Output the (X, Y) coordinate of the center of the cell containing the given text.  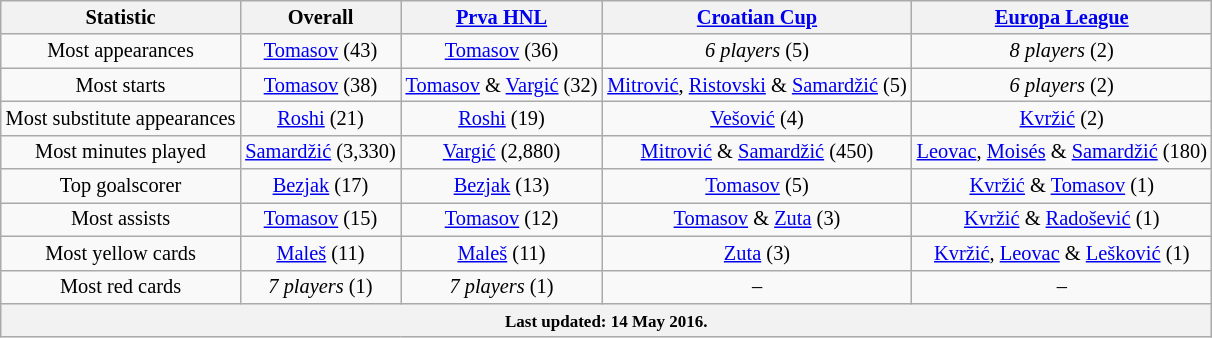
Tomasov & Vargić (32) (502, 85)
Croatian Cup (756, 17)
Top goalscorer (121, 186)
Kvržić & Tomasov (1) (1062, 186)
Vargić (2,880) (502, 152)
Tomasov (15) (320, 219)
Tomasov (12) (502, 219)
Most red cards (121, 287)
Most yellow cards (121, 253)
Tomasov & Zuta (3) (756, 219)
Statistic (121, 17)
Tomasov (38) (320, 85)
Kvržić & Radošević (1) (1062, 219)
Most starts (121, 85)
Roshi (21) (320, 118)
Samardžić (3,330) (320, 152)
Last updated: 14 May 2016. (606, 320)
Roshi (19) (502, 118)
Bezjak (17) (320, 186)
Tomasov (43) (320, 51)
Bezjak (13) (502, 186)
Most minutes played (121, 152)
Europa League (1062, 17)
Most appearances (121, 51)
Overall (320, 17)
Zuta (3) (756, 253)
6 players (5) (756, 51)
Kvržić (2) (1062, 118)
Most assists (121, 219)
Vešović (4) (756, 118)
8 players (2) (1062, 51)
Mitrović & Samardžić (450) (756, 152)
Prva HNL (502, 17)
Tomasov (5) (756, 186)
Tomasov (36) (502, 51)
Most substitute appearances (121, 118)
Leovac, Moisés & Samardžić (180) (1062, 152)
Kvržić, Leovac & Lešković (1) (1062, 253)
Mitrović, Ristovski & Samardžić (5) (756, 85)
6 players (2) (1062, 85)
